Provide the (x, y) coordinate of the cell's center where the given text is located.  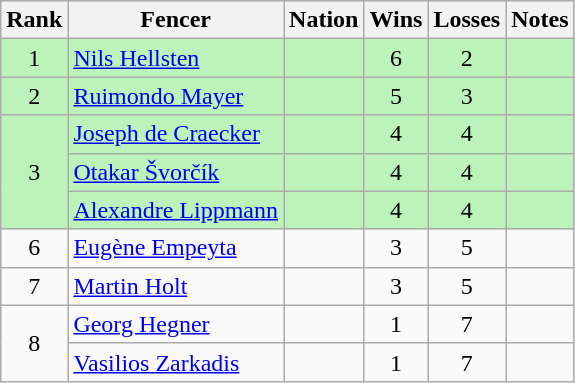
Fencer (176, 20)
Georg Hegner (176, 324)
Otakar Švorčík (176, 172)
Notes (540, 20)
Wins (396, 20)
Eugène Empeyta (176, 248)
Joseph de Craecker (176, 134)
Nils Hellsten (176, 58)
Alexandre Lippmann (176, 210)
Rank (34, 20)
Nation (324, 20)
Ruimondo Mayer (176, 96)
8 (34, 343)
Losses (467, 20)
Martin Holt (176, 286)
Vasilios Zarkadis (176, 362)
